For the text-containing cell, return its midpoint in (x, y) coordinate format. 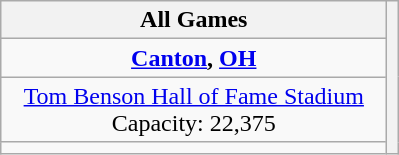
Tom Benson Hall of Fame StadiumCapacity: 22,375 (194, 110)
Canton, OH (194, 58)
All Games (194, 20)
